Capture the cell that displays the provided text and extract its [X, Y] central coordinate. 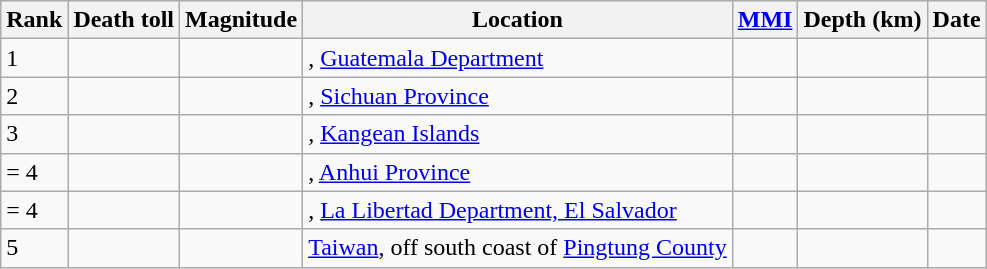
1 [34, 58]
5 [34, 248]
Magnitude [242, 20]
, Kangean Islands [518, 134]
Location [518, 20]
Death toll [124, 20]
Date [956, 20]
Rank [34, 20]
, Anhui Province [518, 172]
, Sichuan Province [518, 96]
MMI [765, 20]
Taiwan, off south coast of Pingtung County [518, 248]
Depth (km) [862, 20]
, Guatemala Department [518, 58]
3 [34, 134]
, La Libertad Department, El Salvador [518, 210]
2 [34, 96]
